Capture the cell that displays the provided text and extract its [X, Y] central coordinate. 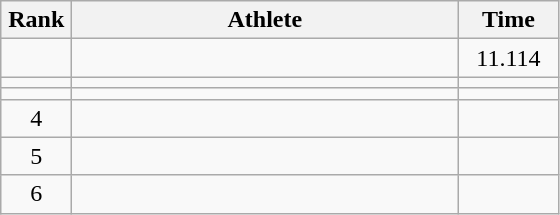
Rank [36, 20]
6 [36, 194]
Time [508, 20]
11.114 [508, 58]
Athlete [265, 20]
5 [36, 156]
4 [36, 118]
